Extract the [x, y] coordinate from the center of the cell holding the provided text.  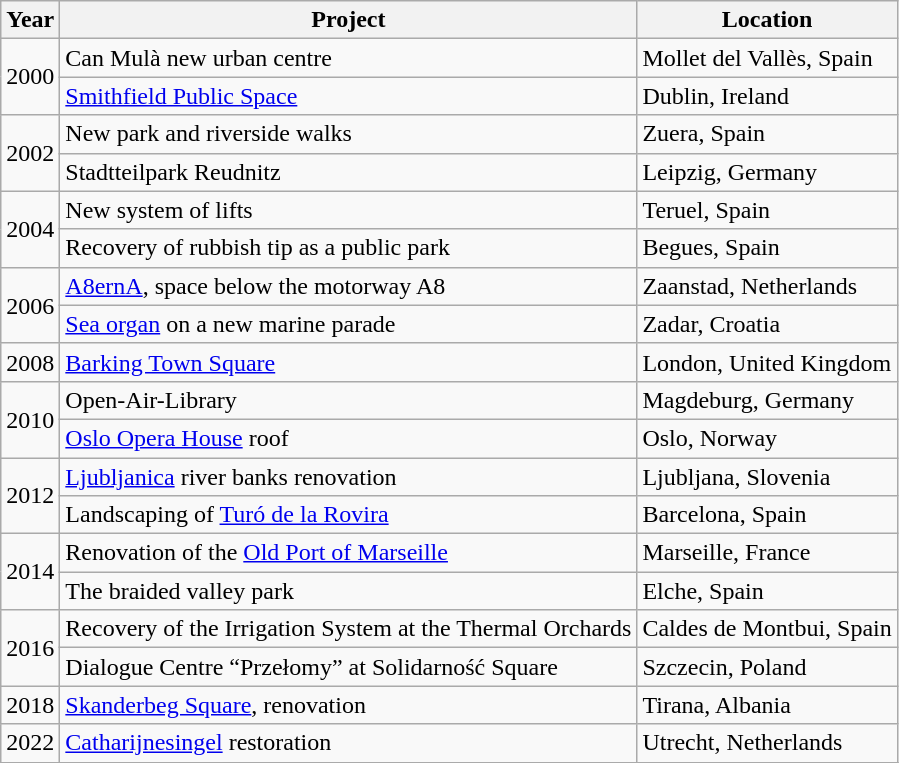
Elche, Spain [767, 591]
2002 [30, 153]
Magdeburg, Germany [767, 400]
Stadtteilpark Reudnitz [348, 172]
2004 [30, 229]
2012 [30, 496]
Year [30, 20]
Oslo, Norway [767, 438]
Recovery of rubbish tip as a public park [348, 248]
The braided valley park [348, 591]
Teruel, Spain [767, 210]
2010 [30, 419]
Begues, Spain [767, 248]
2008 [30, 362]
Location [767, 20]
Dublin, Ireland [767, 96]
Skanderbeg Square, renovation [348, 705]
Zadar, Croatia [767, 324]
A8ernA, space below the motorway A8 [348, 286]
Dialogue Centre “Przełomy” at Solidarność Square [348, 667]
2000 [30, 77]
Leipzig, Germany [767, 172]
Barcelona, Spain [767, 515]
Ljubljana, Slovenia [767, 477]
Project [348, 20]
Recovery of the Irrigation System at the Thermal Orchards [348, 629]
Barking Town Square [348, 362]
Sea organ on a new marine parade [348, 324]
Mollet del Vallès, Spain [767, 58]
2006 [30, 305]
Szczecin, Poland [767, 667]
Ljubljanica river banks renovation [348, 477]
2014 [30, 572]
New system of lifts [348, 210]
Oslo Opera House roof [348, 438]
New park and riverside walks [348, 134]
Catharijnesingel restoration [348, 743]
Tirana, Albania [767, 705]
Caldes de Montbui, Spain [767, 629]
Renovation of the Old Port of Marseille [348, 553]
Smithfield Public Space [348, 96]
Utrecht, Netherlands [767, 743]
Zaanstad, Netherlands [767, 286]
2022 [30, 743]
Landscaping of Turó de la Rovira [348, 515]
2016 [30, 648]
Open-Air-Library [348, 400]
Zuera, Spain [767, 134]
Marseille, France [767, 553]
2018 [30, 705]
Can Mulà new urban centre [348, 58]
London, United Kingdom [767, 362]
